Identify which cell holds the provided text, then report its [x, y] central coordinate. 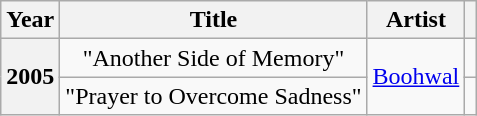
"Another Side of Memory" [214, 58]
"Prayer to Overcome Sadness" [214, 96]
Title [214, 20]
Year [30, 20]
Boohwal [416, 77]
Artist [416, 20]
2005 [30, 77]
